Provide the [X, Y] coordinate of the cell's center where the given text is located.  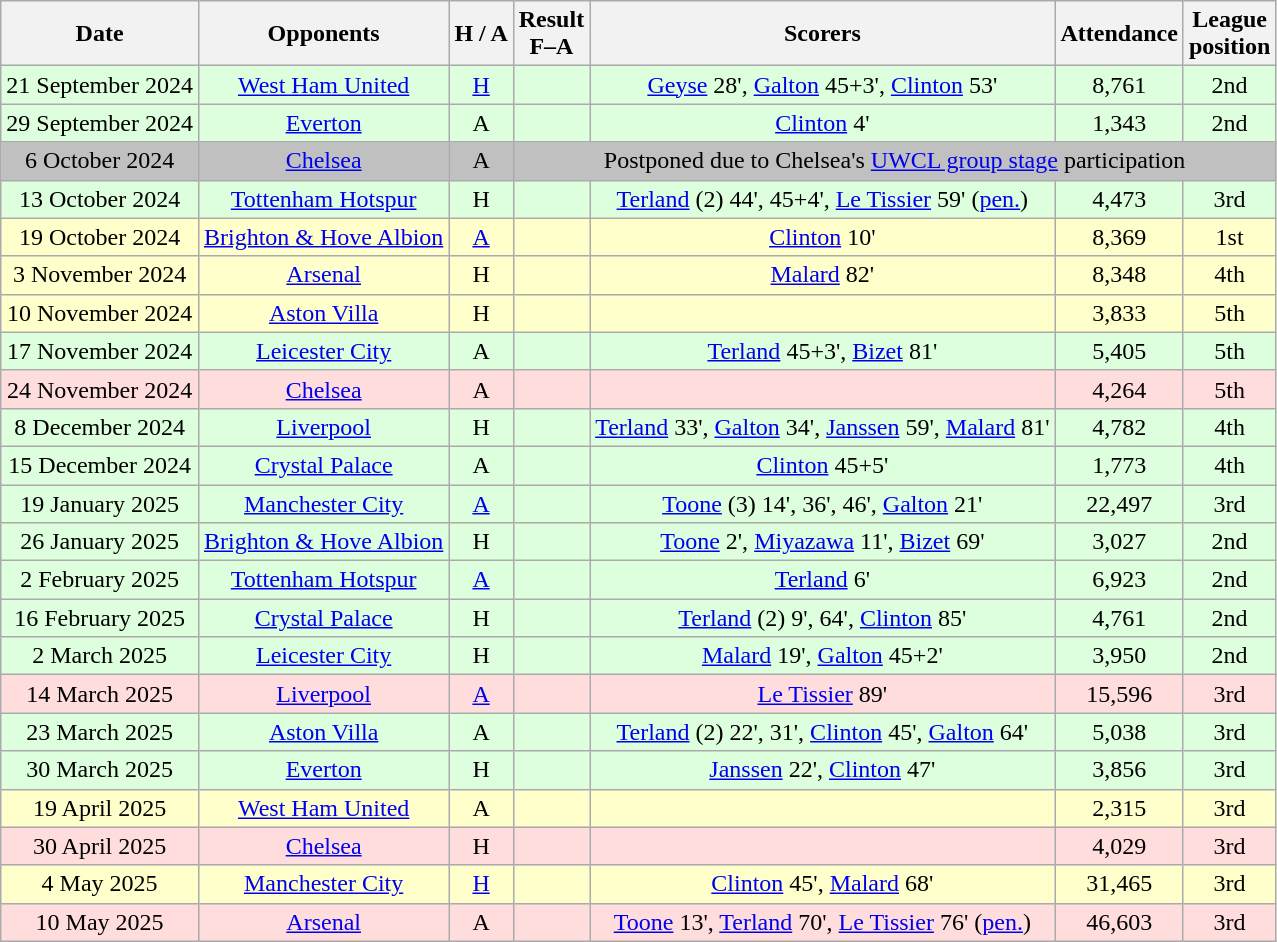
Attendance [1119, 34]
26 January 2025 [100, 542]
Terland (2) 9', 64', Clinton 85' [822, 618]
22,497 [1119, 503]
Date [100, 34]
ResultF–A [551, 34]
Scorers [822, 34]
24 November 2024 [100, 389]
8 December 2024 [100, 427]
3,027 [1119, 542]
Toone (3) 14', 36', 46', Galton 21' [822, 503]
30 April 2025 [100, 846]
29 September 2024 [100, 123]
10 May 2025 [100, 922]
Opponents [323, 34]
Janssen 22', Clinton 47' [822, 770]
4,761 [1119, 618]
Leagueposition [1229, 34]
19 April 2025 [100, 808]
16 February 2025 [100, 618]
4,473 [1119, 199]
4,782 [1119, 427]
3,950 [1119, 656]
2 February 2025 [100, 580]
1,773 [1119, 465]
Le Tissier 89' [822, 694]
1st [1229, 237]
Clinton 45+5' [822, 465]
23 March 2025 [100, 732]
Terland 6' [822, 580]
Terland (2) 22', 31', Clinton 45', Galton 64' [822, 732]
Clinton 4' [822, 123]
8,369 [1119, 237]
4,029 [1119, 846]
30 March 2025 [100, 770]
14 March 2025 [100, 694]
10 November 2024 [100, 313]
17 November 2024 [100, 351]
Clinton 10' [822, 237]
4 May 2025 [100, 884]
6,923 [1119, 580]
5,038 [1119, 732]
19 January 2025 [100, 503]
Terland 45+3', Bizet 81' [822, 351]
8,761 [1119, 85]
21 September 2024 [100, 85]
Malard 82' [822, 275]
Terland (2) 44', 45+4', Le Tissier 59' (pen.) [822, 199]
19 October 2024 [100, 237]
15,596 [1119, 694]
8,348 [1119, 275]
Clinton 45', Malard 68' [822, 884]
2,315 [1119, 808]
Geyse 28', Galton 45+3', Clinton 53' [822, 85]
Malard 19', Galton 45+2' [822, 656]
Terland 33', Galton 34', Janssen 59', Malard 81' [822, 427]
2 March 2025 [100, 656]
31,465 [1119, 884]
46,603 [1119, 922]
13 October 2024 [100, 199]
1,343 [1119, 123]
3 November 2024 [100, 275]
6 October 2024 [100, 161]
3,856 [1119, 770]
4,264 [1119, 389]
Toone 2', Miyazawa 11', Bizet 69' [822, 542]
5,405 [1119, 351]
Toone 13', Terland 70', Le Tissier 76' (pen.) [822, 922]
Postponed due to Chelsea's UWCL group stage participation [894, 161]
3,833 [1119, 313]
H / A [481, 34]
15 December 2024 [100, 465]
